Pinpoint the cell where the given text exists, returning its [X, Y] midpoint coordinate. 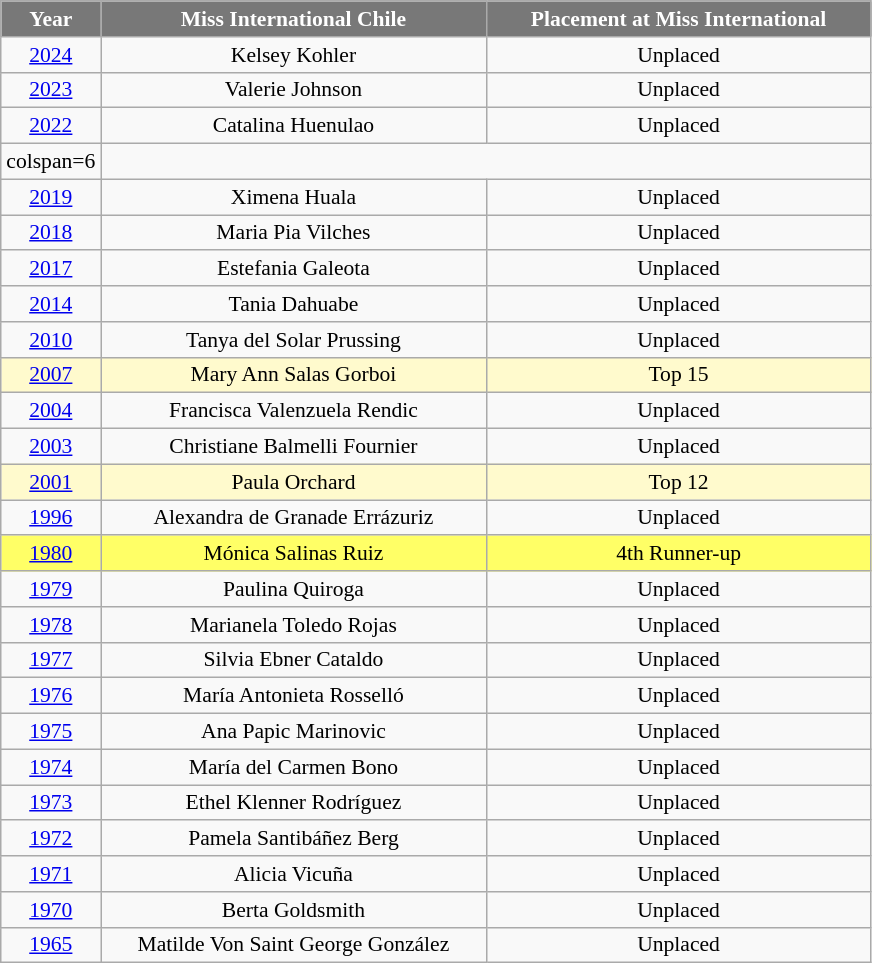
2003 [51, 447]
Top 12 [678, 482]
Maria Pia Vilches [294, 233]
Tania Dahuabe [294, 304]
2022 [51, 126]
1979 [51, 589]
Pamela Santibáñez Berg [294, 839]
1996 [51, 518]
Silvia Ebner Cataldo [294, 660]
Paulina Quiroga [294, 589]
Matilde Von Saint George González [294, 945]
Alicia Vicuña [294, 874]
Ethel Klenner Rodríguez [294, 803]
2007 [51, 375]
colspan=6 [51, 162]
Christiane Balmelli Fournier [294, 447]
2004 [51, 411]
1978 [51, 625]
1976 [51, 696]
1974 [51, 767]
Ana Papic Marinovic [294, 732]
Placement at Miss International [678, 19]
2014 [51, 304]
1971 [51, 874]
1975 [51, 732]
Valerie Johnson [294, 90]
Mary Ann Salas Gorboi [294, 375]
Berta Goldsmith [294, 910]
María del Carmen Bono [294, 767]
Mónica Salinas Ruiz [294, 554]
2018 [51, 233]
Year [51, 19]
Kelsey Kohler [294, 55]
2019 [51, 197]
Estefania Galeota [294, 269]
2001 [51, 482]
Alexandra de Granade Errázuriz [294, 518]
1980 [51, 554]
4th Runner-up [678, 554]
2024 [51, 55]
Miss International Chile [294, 19]
Ximena Huala [294, 197]
1970 [51, 910]
Catalina Huenulao [294, 126]
Top 15 [678, 375]
1972 [51, 839]
2023 [51, 90]
2017 [51, 269]
María Antonieta Rosselló [294, 696]
2010 [51, 340]
Tanya del Solar Prussing [294, 340]
Francisca Valenzuela Rendic [294, 411]
1965 [51, 945]
Paula Orchard [294, 482]
Marianela Toledo Rojas [294, 625]
1973 [51, 803]
1977 [51, 660]
